Return (x, y) of the center of cell containing provided text 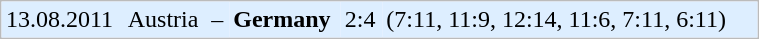
13.08.2011 (63, 20)
– (218, 20)
2:4 (361, 20)
Austria (165, 20)
(7:11, 11:9, 12:14, 11:6, 7:11, 6:11) (565, 20)
Germany (284, 20)
